Locate the cell with the specified text and output its [X, Y] center coordinate. 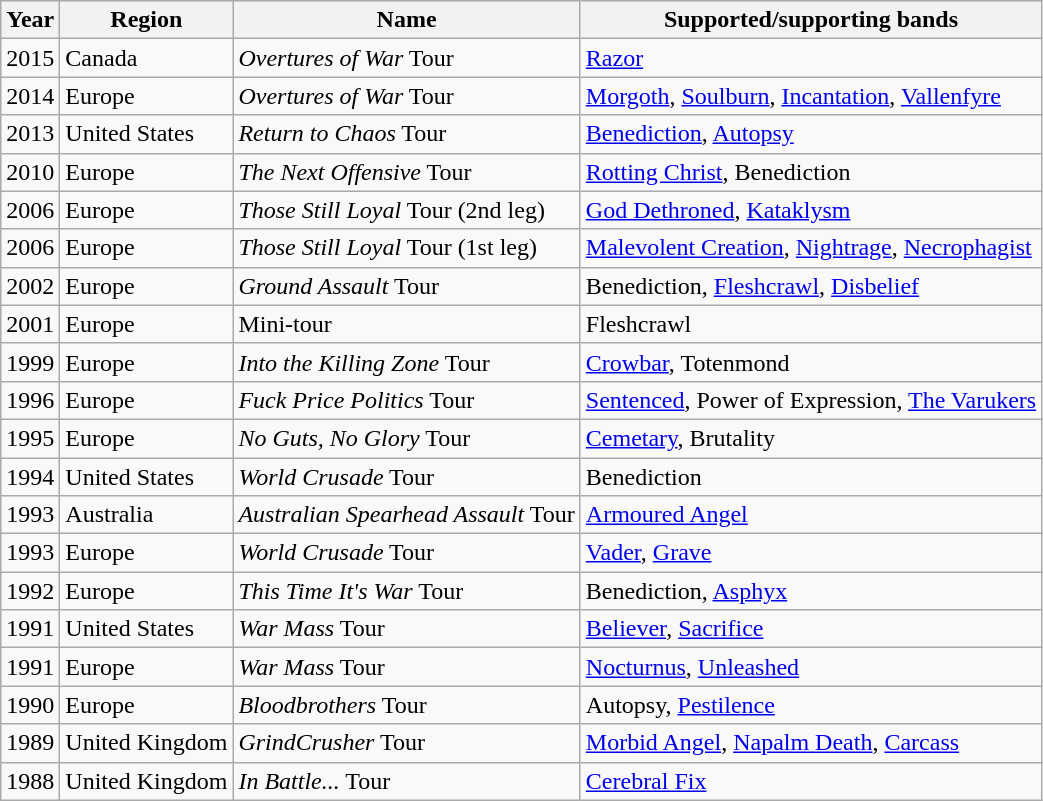
Region [146, 20]
Malevolent Creation, Nightrage, Necrophagist [810, 248]
Rotting Christ, Benediction [810, 172]
1990 [30, 705]
2002 [30, 286]
Australia [146, 515]
Autopsy, Pestilence [810, 705]
No Guts, No Glory Tour [406, 438]
GrindCrusher Tour [406, 743]
1988 [30, 781]
Benediction, Asphyx [810, 591]
Those Still Loyal Tour (2nd leg) [406, 210]
2015 [30, 58]
2010 [30, 172]
Morbid Angel, Napalm Death, Carcass [810, 743]
Armoured Angel [810, 515]
2013 [30, 134]
Canada [146, 58]
Cemetary, Brutality [810, 438]
God Dethroned, Kataklysm [810, 210]
Razor [810, 58]
Ground Assault Tour [406, 286]
Bloodbrothers Tour [406, 705]
Year [30, 20]
Supported/supporting bands [810, 20]
In Battle... Tour [406, 781]
This Time It's War Tour [406, 591]
1999 [30, 362]
Nocturnus, Unleashed [810, 667]
Australian Spearhead Assault Tour [406, 515]
Cerebral Fix [810, 781]
The Next Offensive Tour [406, 172]
2014 [30, 96]
Sentenced, Power of Expression, The Varukers [810, 400]
Crowbar, Totenmond [810, 362]
Into the Killing Zone Tour [406, 362]
Fuck Price Politics Tour [406, 400]
Vader, Grave [810, 553]
1989 [30, 743]
Benediction [810, 477]
Benediction, Autopsy [810, 134]
1994 [30, 477]
Fleshcrawl [810, 324]
Return to Chaos Tour [406, 134]
Benediction, Fleshcrawl, Disbelief [810, 286]
Morgoth, Soulburn, Incantation, Vallenfyre [810, 96]
Believer, Sacrifice [810, 629]
Name [406, 20]
1992 [30, 591]
Mini-tour [406, 324]
1995 [30, 438]
Those Still Loyal Tour (1st leg) [406, 248]
1996 [30, 400]
2001 [30, 324]
